Return the (X, Y) coordinate for the center point of the cell that contains the specified text.  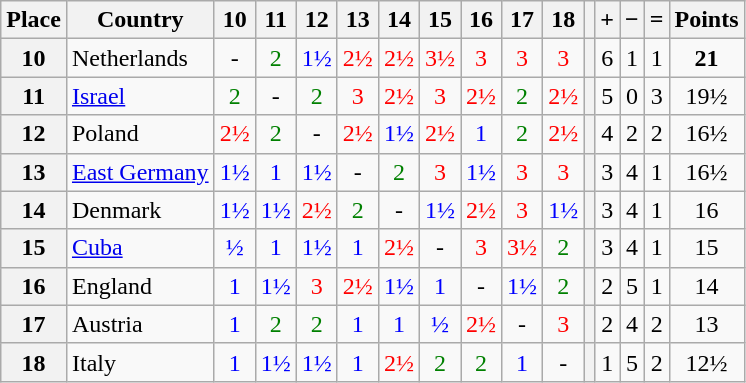
Poland (140, 134)
Italy (140, 362)
21 (706, 58)
12½ (706, 362)
= (656, 20)
Netherlands (140, 58)
+ (608, 20)
East Germany (140, 172)
Denmark (140, 210)
England (140, 286)
Points (706, 20)
6 (608, 58)
0 (632, 96)
Israel (140, 96)
Country (140, 20)
19½ (706, 96)
− (632, 20)
Cuba (140, 248)
Place (34, 20)
Austria (140, 324)
